Scan for the cell matching the given text and deliver its [X, Y] coordinate at center. 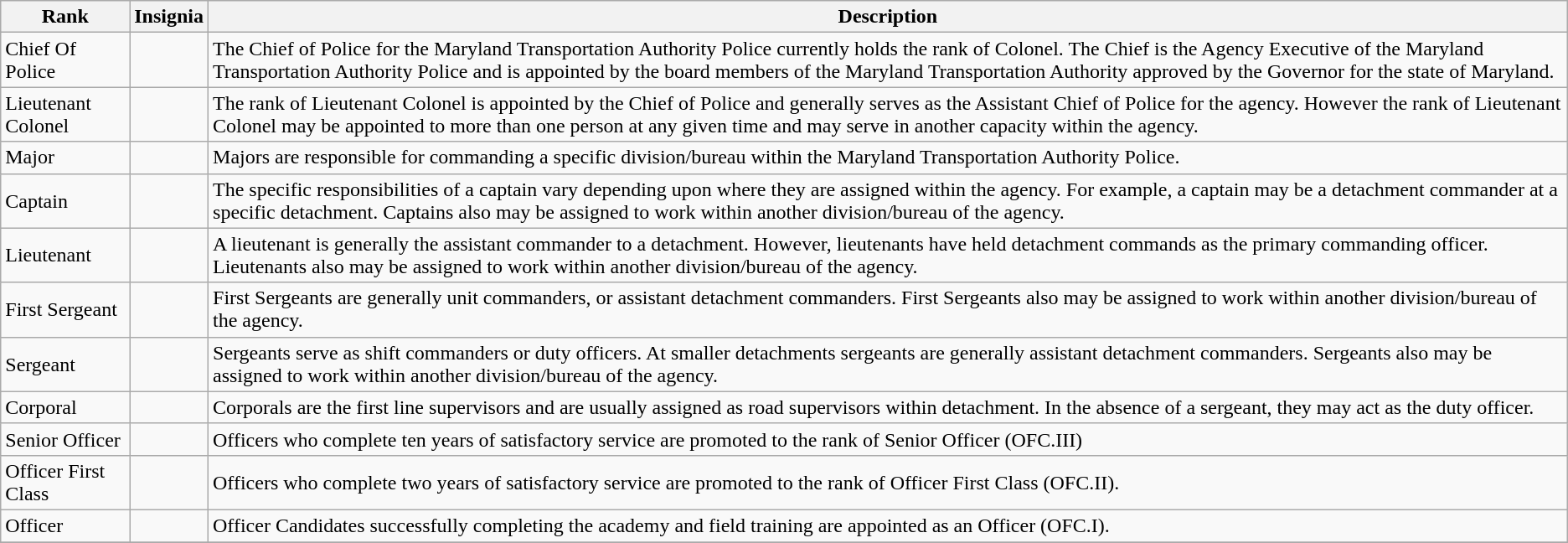
Description [888, 17]
Major [65, 158]
Officer [65, 525]
Chief Of Police [65, 60]
Sergeant [65, 364]
Officer First Class [65, 483]
Corporal [65, 407]
Rank [65, 17]
First Sergeant [65, 310]
Lieutenant Colonel [65, 114]
Majors are responsible for commanding a specific division/bureau within the Maryland Transportation Authority Police. [888, 158]
Captain [65, 201]
Officers who complete two years of satisfactory service are promoted to the rank of Officer First Class (OFC.II). [888, 483]
Insignia [169, 17]
Lieutenant [65, 255]
Senior Officer [65, 439]
Officers who complete ten years of satisfactory service are promoted to the rank of Senior Officer (OFC.III) [888, 439]
Officer Candidates successfully completing the academy and field training are appointed as an Officer (OFC.I). [888, 525]
